Extract the (X, Y) coordinate from the center of the cell holding the provided text.  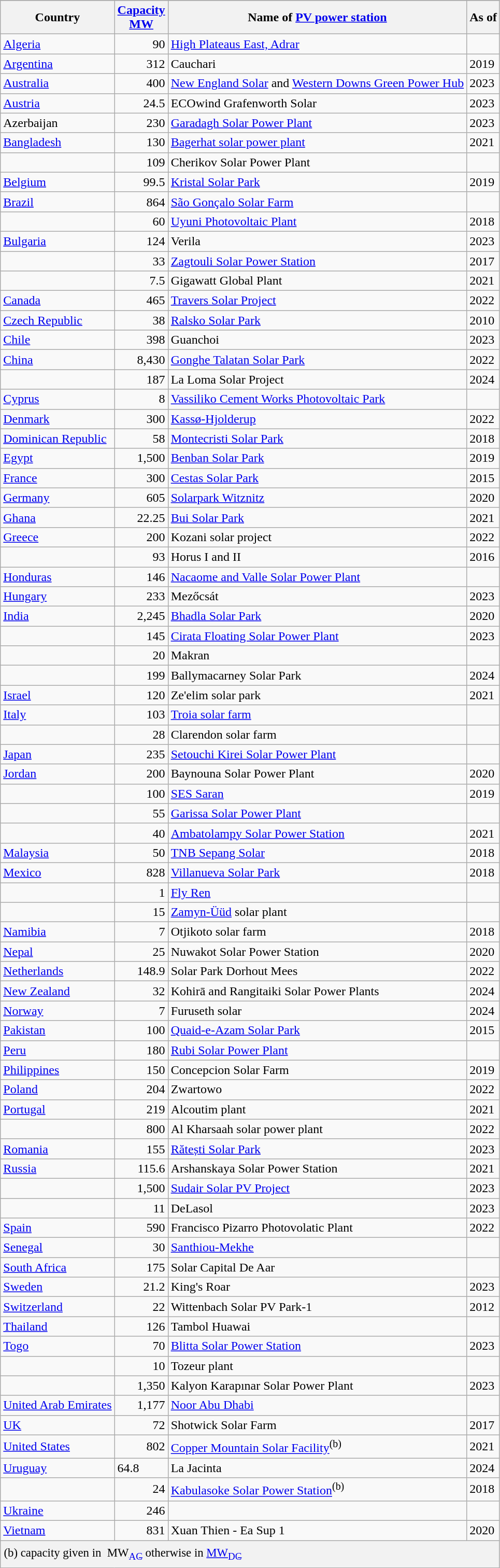
Philippines (58, 1070)
Francisco Pizarro Photovolatic Plant (317, 1228)
La Jacinta (317, 1468)
Czech Republic (58, 320)
Vietnam (58, 1530)
Copper Mountain Solar Facility(b) (317, 1446)
Sweden (58, 1287)
Israel (58, 695)
145 (141, 636)
United Arab Emirates (58, 1405)
24.5 (141, 103)
Uruguay (58, 1468)
Kristal Solar Park (317, 182)
Gigawatt Global Plant (317, 281)
233 (141, 597)
828 (141, 872)
605 (141, 498)
Garissa Solar Power Plant (317, 813)
2012 (483, 1307)
Bulgaria (58, 241)
15 (141, 912)
Portugal (58, 1109)
Algeria (58, 44)
Arshanskaya Solar Power Station (317, 1168)
32 (141, 991)
109 (141, 162)
Sudair Solar PV Project (317, 1188)
Otjikoto solar farm (317, 932)
Poland (58, 1090)
Chile (58, 340)
150 (141, 1070)
312 (141, 64)
Malaysia (58, 853)
50 (141, 853)
Netherlands (58, 971)
204 (141, 1090)
126 (141, 1326)
South Africa (58, 1267)
60 (141, 221)
465 (141, 301)
Jordan (58, 774)
219 (141, 1109)
Ralsko Solar Park (317, 320)
Zamyn-Üüd solar plant (317, 912)
Togo (58, 1346)
590 (141, 1228)
246 (141, 1510)
1,177 (141, 1405)
SES Saran (317, 794)
China (58, 360)
831 (141, 1530)
DeLasol (317, 1208)
199 (141, 675)
120 (141, 695)
22 (141, 1307)
Troia solar farm (317, 715)
Senegal (58, 1248)
72 (141, 1425)
Norway (58, 1011)
Country (58, 18)
Nepal (58, 952)
ECOwind Grafenworth Solar (317, 103)
58 (141, 439)
Cyprus (58, 399)
Ze'elim solar park (317, 695)
93 (141, 557)
Nuwakot Solar Power Station (317, 952)
Santhiou-Mekhe (317, 1248)
800 (141, 1129)
Garadagh Solar Power Plant (317, 123)
Zagtouli Solar Power Station (317, 261)
Tozeur plant (317, 1366)
Al Kharsaah solar power plant (317, 1129)
Shotwick Solar Farm (317, 1425)
Germany (58, 498)
Furuseth solar (317, 1011)
(b) capacity given in MWAC otherwise in MWDC (250, 1554)
38 (141, 320)
Egypt (58, 458)
Makran (317, 656)
Tambol Huawai (317, 1326)
864 (141, 202)
Spain (58, 1228)
Solarpark Witznitz (317, 498)
Japan (58, 754)
Wittenbach Solar PV Park-1 (317, 1307)
Kozani solar project (317, 537)
UK (58, 1425)
Mexico (58, 872)
Austria (58, 103)
398 (141, 340)
Cauchari (317, 64)
Azerbaijan (58, 123)
Rătești Solar Park (317, 1149)
Dominican Republic (58, 439)
Argentina (58, 64)
Canada (58, 301)
Kohirā and Rangitaiki Solar Power Plants (317, 991)
Name of PV power station (317, 18)
Peru (58, 1050)
30 (141, 1248)
Pakistan (58, 1030)
Solar Park Dorhout Mees (317, 971)
Namibia (58, 932)
130 (141, 143)
155 (141, 1149)
1,350 (141, 1386)
103 (141, 715)
11 (141, 1208)
Ukraine (58, 1510)
Travers Solar Project (317, 301)
Vassiliko Cement Works Photovoltaic Park (317, 399)
Hungary (58, 597)
99.5 (141, 182)
Baynouna Solar Power Plant (317, 774)
King's Roar (317, 1287)
New England Solar and Western Downs Green Power Hub (317, 83)
802 (141, 1446)
Benban Solar Park (317, 458)
400 (141, 83)
Fly Ren (317, 892)
France (58, 478)
Villanueva Solar Park (317, 872)
90 (141, 44)
Rubi Solar Power Plant (317, 1050)
Bhadla Solar Park (317, 616)
Italy (58, 715)
Bagerhat solar power plant (317, 143)
New Zealand (58, 991)
CapacityMW (141, 18)
As of (483, 18)
Setouchi Kirei Solar Power Plant (317, 754)
180 (141, 1050)
Bangladesh (58, 143)
22.25 (141, 517)
Romania (58, 1149)
Ghana (58, 517)
India (58, 616)
20 (141, 656)
Kalyon Karapınar Solar Power Plant (317, 1386)
Honduras (58, 577)
Xuan Thien - Ea Sup 1 (317, 1530)
La Loma Solar Project (317, 379)
8,430 (141, 360)
Noor Abu Dhabi (317, 1405)
Kabulasoke Solar Power Station(b) (317, 1490)
United States (58, 1446)
Uyuni Photovoltaic Plant (317, 221)
Brazil (58, 202)
Greece (58, 537)
Australia (58, 83)
São Gonçalo Solar Farm (317, 202)
24 (141, 1490)
Ambatolampy Solar Power Station (317, 833)
187 (141, 379)
25 (141, 952)
TNB Sepang Solar (317, 853)
235 (141, 754)
28 (141, 734)
146 (141, 577)
230 (141, 123)
Belgium (58, 182)
Concepcion Solar Farm (317, 1070)
Montecristi Solar Park (317, 439)
64.8 (141, 1468)
40 (141, 833)
8 (141, 399)
Russia (58, 1168)
1 (141, 892)
Guanchoi (317, 340)
2016 (483, 557)
175 (141, 1267)
Solar Capital De Aar (317, 1267)
70 (141, 1346)
Ballymacarney Solar Park (317, 675)
Gonghe Talatan Solar Park (317, 360)
115.6 (141, 1168)
Horus I and II (317, 557)
High Plateaus East, Adrar (317, 44)
Mezőcsát (317, 597)
Denmark (58, 419)
Alcoutim plant (317, 1109)
Quaid-e-Azam Solar Park (317, 1030)
124 (141, 241)
Nacaome and Valle Solar Power Plant (317, 577)
Kassø-Hjolderup (317, 419)
Thailand (58, 1326)
7.5 (141, 281)
33 (141, 261)
Cirata Floating Solar Power Plant (317, 636)
Cherikov Solar Power Plant (317, 162)
Bui Solar Park (317, 517)
55 (141, 813)
Clarendon solar farm (317, 734)
Verila (317, 241)
21.2 (141, 1287)
2,245 (141, 616)
Blitta Solar Power Station (317, 1346)
2010 (483, 320)
Zwartowo (317, 1090)
Switzerland (58, 1307)
10 (141, 1366)
Cestas Solar Park (317, 478)
148.9 (141, 971)
